Extract the (x, y) coordinate from the center of the cell holding the provided text.  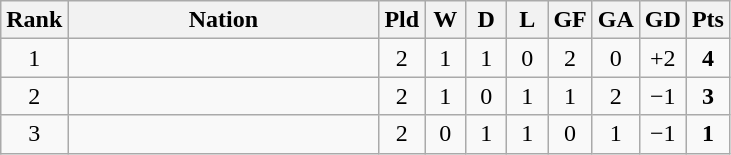
GF (570, 20)
GD (662, 20)
GA (616, 20)
Nation (224, 20)
Pts (708, 20)
4 (708, 58)
L (528, 20)
D (486, 20)
Rank (34, 20)
W (446, 20)
+2 (662, 58)
Pld (402, 20)
